Output the [X, Y] coordinate of the center of the cell containing the given text.  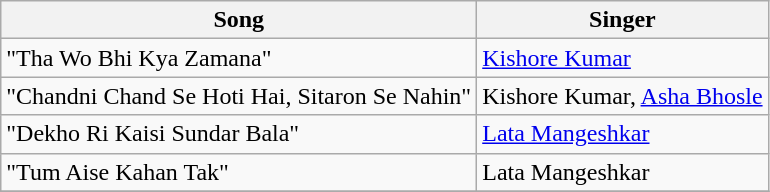
"Chandni Chand Se Hoti Hai, Sitaron Se Nahin" [239, 96]
Kishore Kumar [622, 58]
Song [239, 20]
"Tha Wo Bhi Kya Zamana" [239, 58]
Singer [622, 20]
"Dekho Ri Kaisi Sundar Bala" [239, 134]
"Tum Aise Kahan Tak" [239, 172]
Kishore Kumar, Asha Bhosle [622, 96]
